Determine the (x, y) coordinate at the center of the cell enclosing the given text.  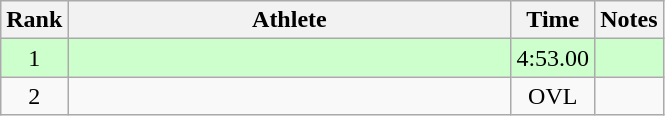
2 (34, 96)
OVL (553, 96)
Rank (34, 20)
1 (34, 58)
4:53.00 (553, 58)
Time (553, 20)
Athlete (290, 20)
Notes (629, 20)
